For the text-containing cell, return its midpoint in [X, Y] coordinate format. 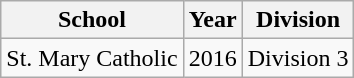
Division 3 [298, 58]
2016 [212, 58]
School [92, 20]
Year [212, 20]
St. Mary Catholic [92, 58]
Division [298, 20]
